Find where the given text appears and provide that cell's center as [X, Y] coordinate. 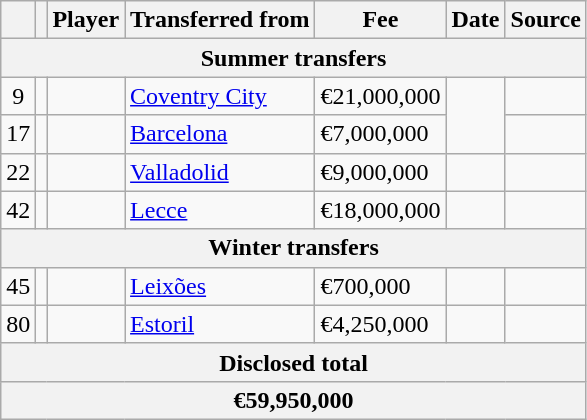
Leixões [220, 286]
Disclosed total [294, 362]
Winter transfers [294, 248]
Player [86, 20]
42 [18, 210]
€9,000,000 [380, 172]
€4,250,000 [380, 324]
€21,000,000 [380, 96]
Summer transfers [294, 58]
Lecce [220, 210]
Barcelona [220, 134]
80 [18, 324]
Date [476, 20]
22 [18, 172]
€700,000 [380, 286]
Valladolid [220, 172]
Fee [380, 20]
€7,000,000 [380, 134]
9 [18, 96]
45 [18, 286]
17 [18, 134]
Source [546, 20]
€18,000,000 [380, 210]
€59,950,000 [294, 400]
Transferred from [220, 20]
Estoril [220, 324]
Coventry City [220, 96]
